Return the (X, Y) coordinate for the center point of the cell that contains the specified text.  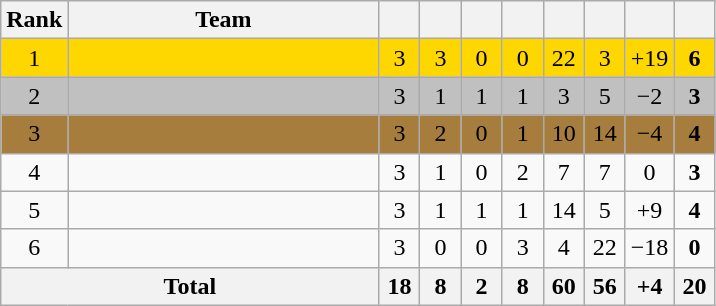
Team (224, 20)
−18 (650, 248)
20 (694, 286)
18 (400, 286)
Rank (34, 20)
+4 (650, 286)
60 (564, 286)
+9 (650, 210)
Total (190, 286)
56 (604, 286)
10 (564, 134)
+19 (650, 58)
−2 (650, 96)
−4 (650, 134)
